Determine the (x, y) coordinate at the center of the cell enclosing the given text.  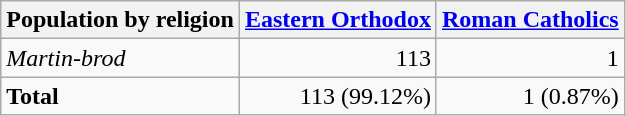
113 (338, 58)
1 (530, 58)
1 (0.87%) (530, 96)
Eastern Orthodox (338, 20)
Roman Catholics (530, 20)
Population by religion (120, 20)
Martin-brod (120, 58)
113 (99.12%) (338, 96)
Total (120, 96)
